Identify which cell holds the provided text, then report its (x, y) central coordinate. 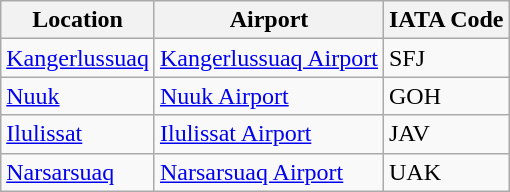
Kangerlussuaq Airport (268, 58)
IATA Code (446, 20)
Ilulissat Airport (268, 134)
Nuuk (78, 96)
Nuuk Airport (268, 96)
Location (78, 20)
SFJ (446, 58)
Airport (268, 20)
Narsarsuaq (78, 172)
GOH (446, 96)
Narsarsuaq Airport (268, 172)
Kangerlussuaq (78, 58)
JAV (446, 134)
UAK (446, 172)
Ilulissat (78, 134)
